Detect which cell encompasses the target text, then output its [x, y] center coordinate. 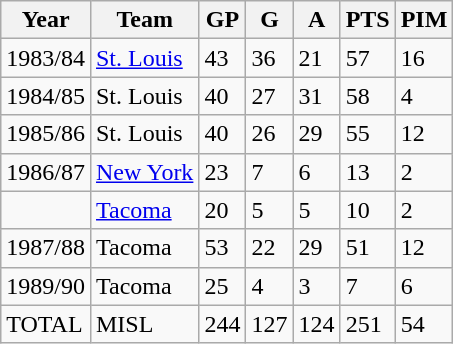
PTS [368, 20]
31 [316, 96]
27 [270, 96]
36 [270, 58]
13 [368, 172]
53 [222, 248]
16 [424, 58]
New York [144, 172]
A [316, 20]
PIM [424, 20]
20 [222, 210]
26 [270, 134]
22 [270, 248]
1987/88 [46, 248]
1983/84 [46, 58]
10 [368, 210]
58 [368, 96]
Team [144, 20]
54 [424, 324]
GP [222, 20]
1986/87 [46, 172]
244 [222, 324]
57 [368, 58]
G [270, 20]
1989/90 [46, 286]
MISL [144, 324]
Year [46, 20]
43 [222, 58]
51 [368, 248]
TOTAL [46, 324]
127 [270, 324]
21 [316, 58]
3 [316, 286]
1984/85 [46, 96]
251 [368, 324]
25 [222, 286]
23 [222, 172]
55 [368, 134]
1985/86 [46, 134]
124 [316, 324]
